Determine the (x, y) coordinate at the center of the cell enclosing the given text.  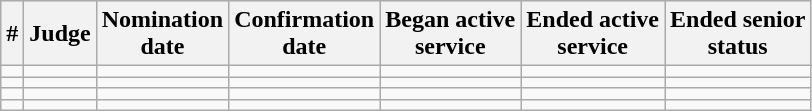
Ended activeservice (593, 34)
Ended seniorstatus (737, 34)
Confirmationdate (304, 34)
Nominationdate (162, 34)
# (12, 34)
Judge (60, 34)
Began activeservice (450, 34)
